Find where the given text appears and provide that cell's center as (x, y) coordinate. 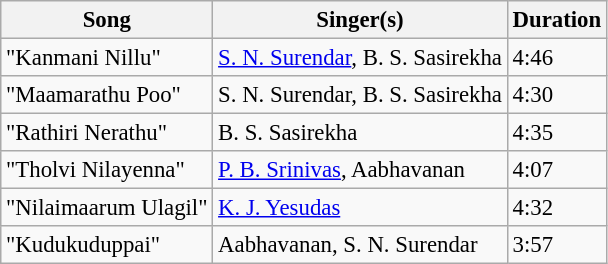
P. B. Srinivas, Aabhavanan (360, 170)
Singer(s) (360, 20)
"Rathiri Nerathu" (107, 133)
4:32 (556, 208)
"Nilaimaarum Ulagil" (107, 208)
"Kudukuduppai" (107, 245)
"Tholvi Nilayenna" (107, 170)
K. J. Yesudas (360, 208)
B. S. Sasirekha (360, 133)
"Kanmani Nillu" (107, 58)
4:07 (556, 170)
Duration (556, 20)
Aabhavanan, S. N. Surendar (360, 245)
"Maamarathu Poo" (107, 95)
Song (107, 20)
3:57 (556, 245)
4:46 (556, 58)
4:30 (556, 95)
4:35 (556, 133)
